From the cell containing the given text, extract its center point as [x, y] coordinate. 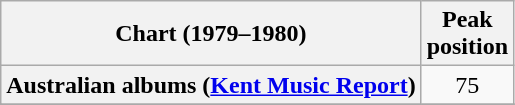
Chart (1979–1980) [211, 34]
Peakposition [467, 34]
Australian albums (Kent Music Report) [211, 85]
75 [467, 85]
